Output the [X, Y] coordinate of the center of the cell containing the given text.  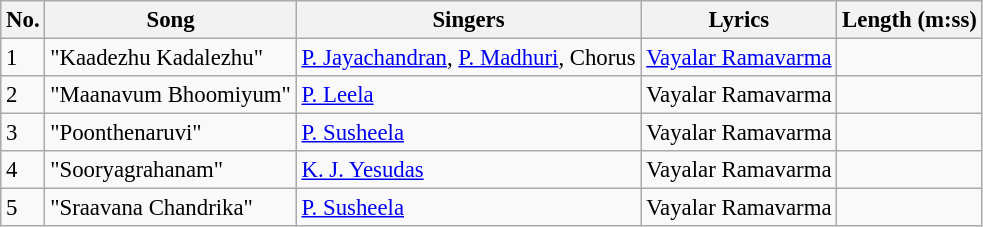
"Sraavana Chandrika" [170, 208]
Song [170, 20]
4 [23, 170]
P. Jayachandran, P. Madhuri, Chorus [468, 58]
K. J. Yesudas [468, 170]
"Sooryagrahanam" [170, 170]
2 [23, 95]
1 [23, 58]
Lyrics [739, 20]
Singers [468, 20]
"Kaadezhu Kadalezhu" [170, 58]
P. Leela [468, 95]
Length (m:ss) [910, 20]
"Maanavum Bhoomiyum" [170, 95]
3 [23, 133]
5 [23, 208]
"Poonthenaruvi" [170, 133]
No. [23, 20]
